Pinpoint the cell where the given text exists, returning its [x, y] midpoint coordinate. 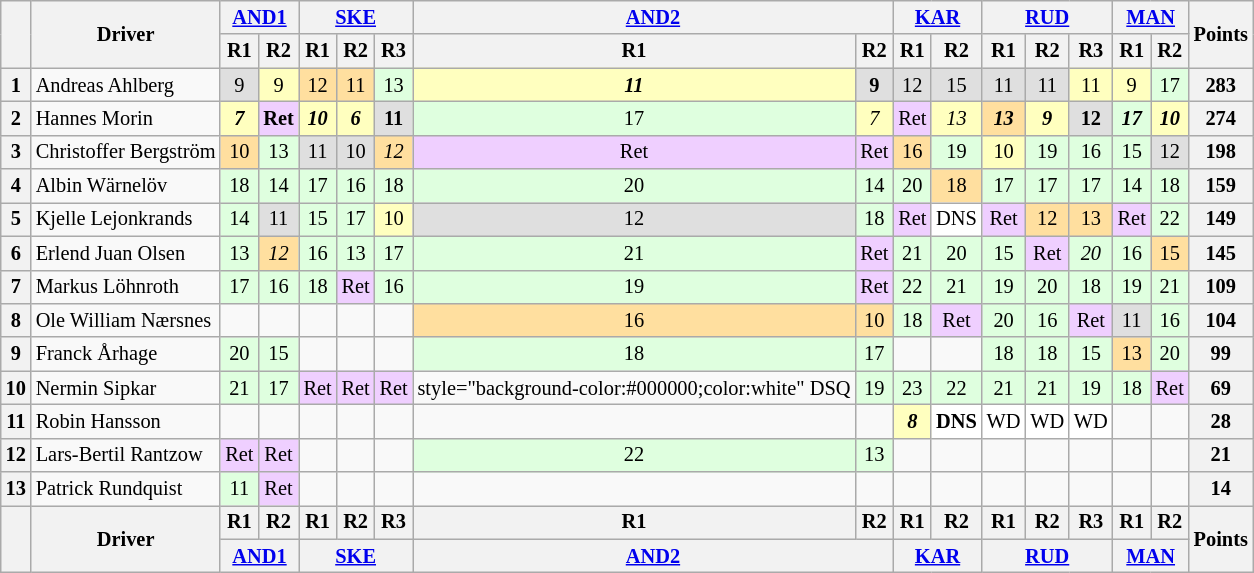
Robin Hansson [126, 421]
149 [1221, 219]
Nermin Sipkar [126, 388]
Erlend Juan Olsen [126, 253]
Markus Löhnroth [126, 287]
274 [1221, 118]
5 [16, 219]
69 [1221, 388]
283 [1221, 85]
109 [1221, 287]
198 [1221, 152]
Ole William Nærsnes [126, 320]
2 [16, 118]
1 [16, 85]
145 [1221, 253]
3 [16, 152]
99 [1221, 354]
Andreas Ahlberg [126, 85]
Hannes Morin [126, 118]
Lars-Bertil Rantzow [126, 455]
Kjelle Lejonkrands [126, 219]
28 [1221, 421]
Albin Wärnelöv [126, 186]
104 [1221, 320]
Franck Århage [126, 354]
159 [1221, 186]
Patrick Rundquist [126, 489]
Christoffer Bergström [126, 152]
4 [16, 186]
style="background-color:#000000;color:white" DSQ [634, 388]
23 [912, 388]
